Find where the given text appears and provide that cell's center as (X, Y) coordinate. 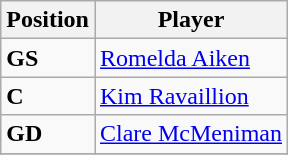
Player (190, 20)
Romelda Aiken (190, 58)
Position (48, 20)
Kim Ravaillion (190, 96)
GD (48, 134)
Clare McMeniman (190, 134)
GS (48, 58)
C (48, 96)
